Find where the given text appears and provide that cell's center as (X, Y) coordinate. 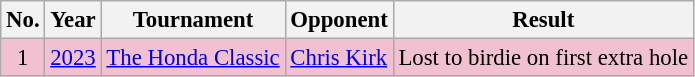
Lost to birdie on first extra hole (543, 58)
Opponent (339, 20)
1 (23, 58)
Tournament (193, 20)
The Honda Classic (193, 58)
2023 (73, 58)
Year (73, 20)
Chris Kirk (339, 58)
No. (23, 20)
Result (543, 20)
